Output the (X, Y) coordinate of the center of the cell containing the given text.  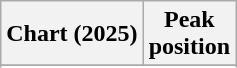
Peakposition (189, 34)
Chart (2025) (72, 34)
